Identify which cell holds the provided text, then report its (x, y) central coordinate. 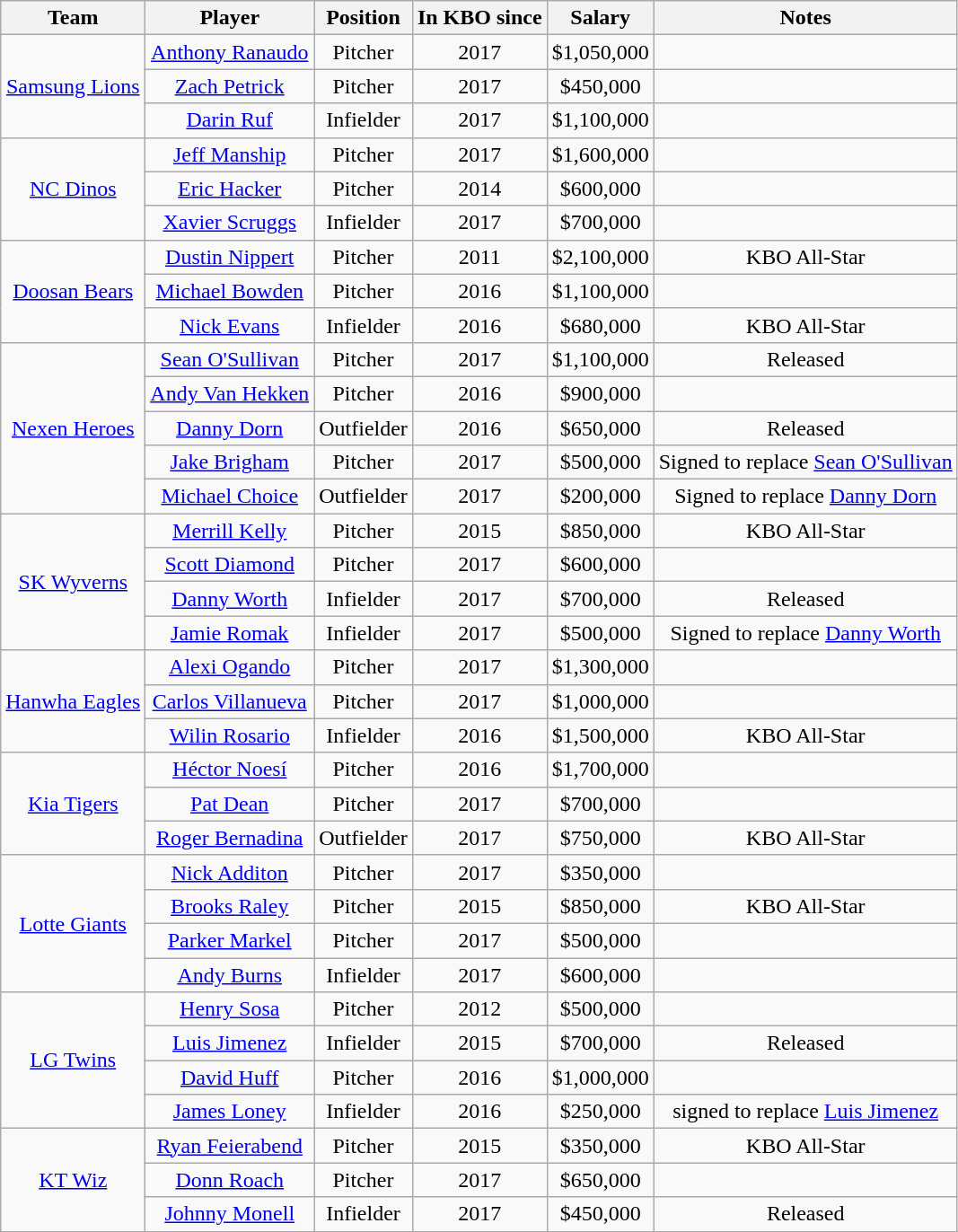
$680,000 (600, 325)
Xavier Scruggs (230, 223)
Team (74, 18)
Lotte Giants (74, 923)
KT Wiz (74, 1180)
Position (364, 18)
SK Wyverns (74, 582)
Jake Brigham (230, 462)
$2,100,000 (600, 257)
Danny Worth (230, 599)
Luis Jimenez (230, 1043)
Alexi Ogando (230, 667)
$1,500,000 (600, 735)
Roger Bernadina (230, 838)
Player (230, 18)
Brooks Raley (230, 906)
James Loney (230, 1112)
Carlos Villanueva (230, 701)
Héctor Noesí (230, 770)
Dustin Nippert (230, 257)
Danny Dorn (230, 428)
Kia Tigers (74, 804)
Anthony Ranaudo (230, 52)
$250,000 (600, 1112)
$900,000 (600, 393)
Merrill Kelly (230, 531)
Zach Petrick (230, 86)
2012 (479, 1009)
Signed to replace Danny Worth (805, 633)
Michael Choice (230, 497)
Nexen Heroes (74, 427)
Darin Ruf (230, 120)
In KBO since (479, 18)
Ryan Feierabend (230, 1146)
Henry Sosa (230, 1009)
David Huff (230, 1078)
$1,300,000 (600, 667)
Parker Markel (230, 940)
Doosan Bears (74, 291)
$1,600,000 (600, 154)
Salary (600, 18)
Scott Diamond (230, 565)
$1,700,000 (600, 770)
Andy Van Hekken (230, 393)
Johnny Monell (230, 1214)
Jeff Manship (230, 154)
Eric Hacker (230, 189)
$1,050,000 (600, 52)
2014 (479, 189)
$200,000 (600, 497)
Donn Roach (230, 1180)
Signed to replace Sean O'Sullivan (805, 462)
Hanwha Eagles (74, 701)
signed to replace Luis Jimenez (805, 1112)
Sean O'Sullivan (230, 359)
Jamie Romak (230, 633)
Nick Additon (230, 872)
Signed to replace Danny Dorn (805, 497)
Andy Burns (230, 974)
2011 (479, 257)
NC Dinos (74, 189)
Michael Bowden (230, 291)
Nick Evans (230, 325)
Samsung Lions (74, 86)
$750,000 (600, 838)
LG Twins (74, 1060)
Wilin Rosario (230, 735)
Notes (805, 18)
Pat Dean (230, 804)
